From the cell containing the given text, extract its center point as (x, y) coordinate. 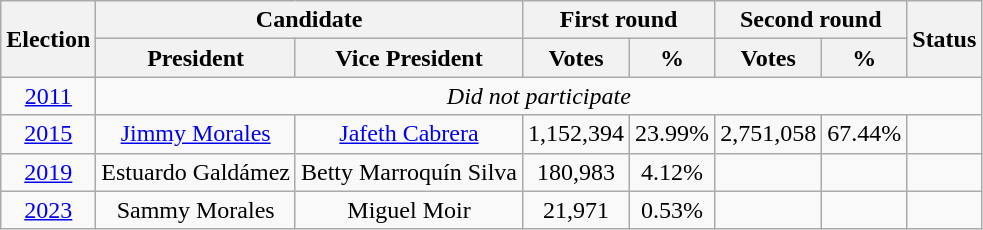
Second round (811, 20)
Jimmy Morales (196, 134)
23.99% (672, 134)
Election (48, 39)
21,971 (576, 210)
0.53% (672, 210)
Status (944, 39)
1,152,394 (576, 134)
First round (619, 20)
Jafeth Cabrera (408, 134)
President (196, 58)
2023 (48, 210)
4.12% (672, 172)
180,983 (576, 172)
Estuardo Galdámez (196, 172)
67.44% (864, 134)
2019 (48, 172)
Betty Marroquín Silva (408, 172)
Vice President (408, 58)
2,751,058 (768, 134)
Miguel Moir (408, 210)
2011 (48, 96)
Sammy Morales (196, 210)
2015 (48, 134)
Did not participate (539, 96)
Candidate (310, 20)
